From the cell containing the given text, extract its center point as [x, y] coordinate. 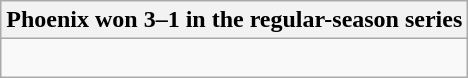
Phoenix won 3–1 in the regular-season series [234, 20]
